Pinpoint the cell where the given text exists, returning its (X, Y) midpoint coordinate. 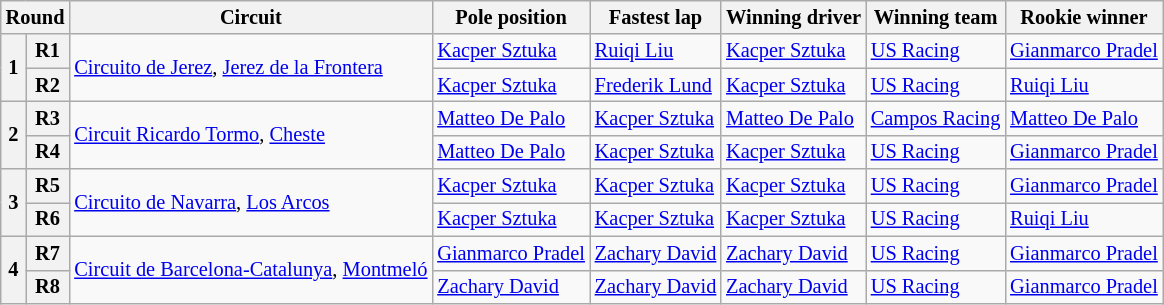
R2 (48, 85)
R1 (48, 51)
Circuit de Barcelona-Catalunya, Montmeló (250, 270)
Circuit (250, 17)
Circuit Ricardo Tormo, Cheste (250, 134)
2 (14, 134)
Circuito de Jerez, Jerez de la Frontera (250, 68)
3 (14, 202)
Circuito de Navarra, Los Arcos (250, 202)
Rookie winner (1084, 17)
Round (36, 17)
Winning driver (794, 17)
R5 (48, 186)
R6 (48, 219)
R8 (48, 287)
4 (14, 270)
Pole position (510, 17)
R7 (48, 253)
Fastest lap (656, 17)
R3 (48, 118)
1 (14, 68)
Frederik Lund (656, 85)
Campos Racing (936, 118)
Winning team (936, 17)
R4 (48, 152)
